Provide the [X, Y] coordinate of the cell's center where the given text is located.  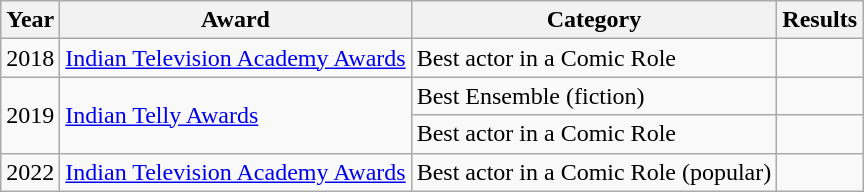
Award [236, 20]
Indian Telly Awards [236, 115]
2022 [30, 172]
Category [594, 20]
Results [820, 20]
Year [30, 20]
Best actor in a Comic Role (popular) [594, 172]
Best Ensemble (fiction) [594, 96]
2019 [30, 115]
2018 [30, 58]
